Scan for the cell matching the given text and deliver its [x, y] coordinate at center. 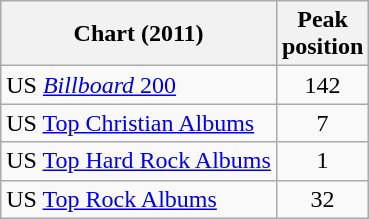
Peakposition [322, 34]
US Top Christian Albums [139, 123]
1 [322, 161]
US Top Hard Rock Albums [139, 161]
142 [322, 85]
32 [322, 199]
US Billboard 200 [139, 85]
Chart (2011) [139, 34]
7 [322, 123]
US Top Rock Albums [139, 199]
